Pinpoint the cell where the given text exists, returning its (X, Y) midpoint coordinate. 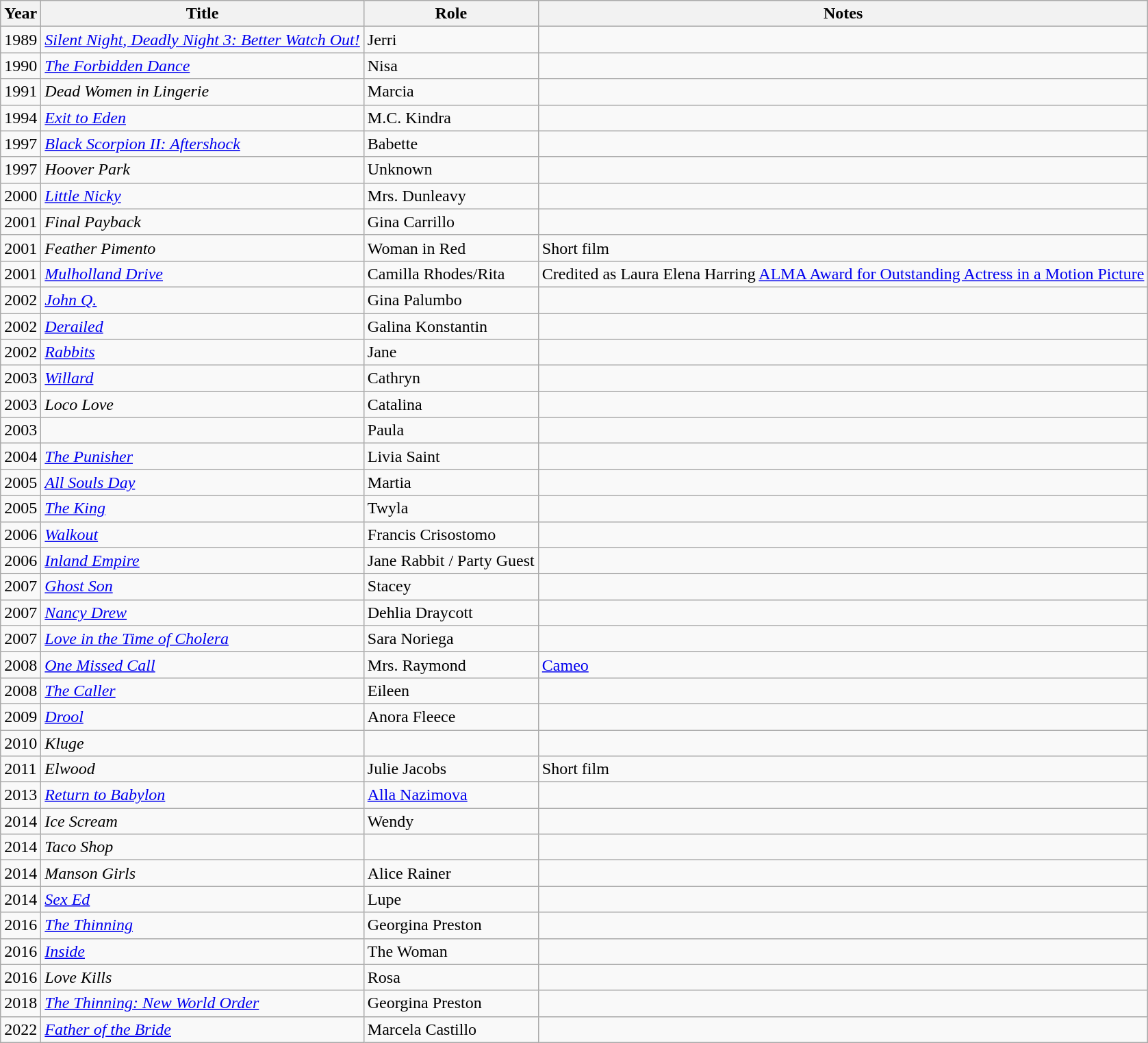
Return to Babylon (203, 795)
Notes (843, 14)
Exit to Eden (203, 118)
1990 (21, 66)
Ghost Son (203, 587)
Marcela Castillo (450, 1029)
Nancy Drew (203, 613)
Ice Scream (203, 821)
Jerri (450, 40)
1991 (21, 92)
Taco Shop (203, 847)
Jane Rabbit / Party Guest (450, 561)
Dead Women in Lingerie (203, 92)
Silent Night, Deadly Night 3: Better Watch Out! (203, 40)
Eileen (450, 691)
Drool (203, 717)
M.C. Kindra (450, 118)
Julie Jacobs (450, 769)
Martia (450, 482)
Year (21, 14)
Manson Girls (203, 873)
Inland Empire (203, 561)
Willard (203, 378)
The Forbidden Dance (203, 66)
2013 (21, 795)
Camilla Rhodes/Rita (450, 274)
Lupe (450, 899)
Loco Love (203, 404)
Twyla (450, 508)
Cathryn (450, 378)
The Thinning (203, 925)
2000 (21, 196)
Babette (450, 144)
The Punisher (203, 456)
Sex Ed (203, 899)
Wendy (450, 821)
Catalina (450, 404)
The Caller (203, 691)
Derailed (203, 326)
Role (450, 14)
Stacey (450, 587)
Galina Konstantin (450, 326)
2022 (21, 1029)
Love Kills (203, 977)
Final Payback (203, 222)
Anora Fleece (450, 717)
Alla Nazimova (450, 795)
Credited as Laura Elena Harring ALMA Award for Outstanding Actress in a Motion Picture (843, 274)
2011 (21, 769)
Paula (450, 430)
Livia Saint (450, 456)
Rabbits (203, 352)
The Thinning: New World Order (203, 1003)
Inside (203, 951)
Elwood (203, 769)
One Missed Call (203, 665)
Cameo (843, 665)
1989 (21, 40)
The Woman (450, 951)
Marcia (450, 92)
Walkout (203, 535)
Feather Pimento (203, 248)
Dehlia Draycott (450, 613)
Hoover Park (203, 170)
Kluge (203, 743)
1994 (21, 118)
The King (203, 508)
Sara Noriega (450, 639)
2009 (21, 717)
Woman in Red (450, 248)
Francis Crisostomo (450, 535)
Title (203, 14)
2010 (21, 743)
Father of the Bride (203, 1029)
Rosa (450, 977)
Gina Palumbo (450, 300)
Nisa (450, 66)
Mrs. Raymond (450, 665)
Little Nicky (203, 196)
Mrs. Dunleavy (450, 196)
Love in the Time of Cholera (203, 639)
Gina Carrillo (450, 222)
John Q. (203, 300)
Mulholland Drive (203, 274)
2004 (21, 456)
Black Scorpion II: Aftershock (203, 144)
2018 (21, 1003)
Jane (450, 352)
All Souls Day (203, 482)
Unknown (450, 170)
Alice Rainer (450, 873)
